Pinpoint the cell where the given text exists, returning its [X, Y] midpoint coordinate. 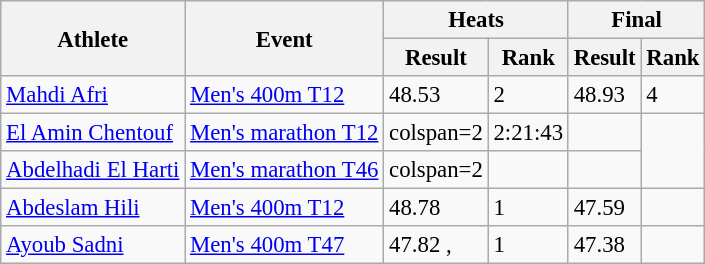
47.59 [604, 208]
Men's 400m T47 [284, 245]
Men's marathon T12 [284, 133]
Athlete [93, 38]
47.38 [604, 245]
Men's marathon T46 [284, 170]
47.82 , [436, 245]
Event [284, 38]
Heats [476, 20]
Final [636, 20]
Abdelhadi El Harti [93, 170]
2:21:43 [528, 133]
Ayoub Sadni [93, 245]
48.93 [604, 95]
4 [673, 95]
Mahdi Afri [93, 95]
2 [528, 95]
48.53 [436, 95]
El Amin Chentouf [93, 133]
Abdeslam Hili [93, 208]
48.78 [436, 208]
